Find where the given text appears and provide that cell's center as (x, y) coordinate. 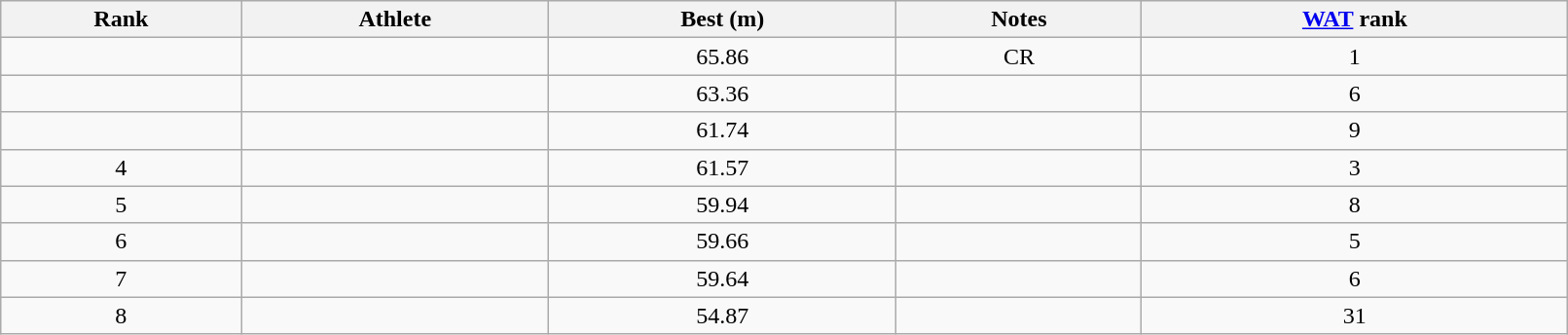
65.86 (722, 56)
59.64 (722, 279)
Athlete (395, 19)
61.57 (722, 167)
Best (m) (722, 19)
54.87 (722, 316)
4 (121, 167)
9 (1355, 130)
59.66 (722, 242)
63.36 (722, 93)
Rank (121, 19)
61.74 (722, 130)
Notes (1019, 19)
3 (1355, 167)
7 (121, 279)
59.94 (722, 205)
31 (1355, 316)
WAT rank (1355, 19)
1 (1355, 56)
CR (1019, 56)
